Return the (X, Y) coordinate for the center point of the cell that contains the specified text.  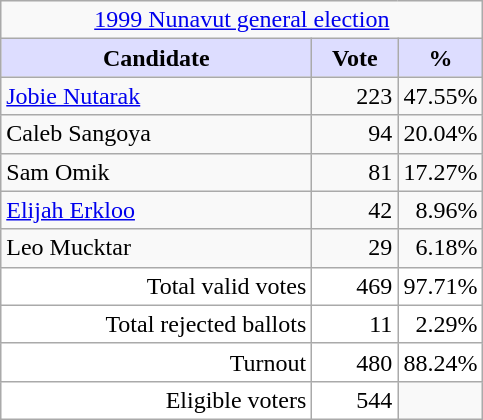
11 (355, 324)
17.27% (440, 172)
223 (355, 96)
Candidate (156, 58)
8.96% (440, 210)
88.24% (440, 362)
480 (355, 362)
469 (355, 286)
Sam Omik (156, 172)
42 (355, 210)
6.18% (440, 248)
20.04% (440, 134)
97.71% (440, 286)
1999 Nunavut general election (242, 20)
29 (355, 248)
Total valid votes (156, 286)
81 (355, 172)
Eligible voters (156, 400)
2.29% (440, 324)
Total rejected ballots (156, 324)
% (440, 58)
Leo Mucktar (156, 248)
Caleb Sangoya (156, 134)
Vote (355, 58)
Jobie Nutarak (156, 96)
544 (355, 400)
Turnout (156, 362)
94 (355, 134)
Elijah Erkloo (156, 210)
47.55% (440, 96)
